Output the [x, y] coordinate of the center of the cell containing the given text.  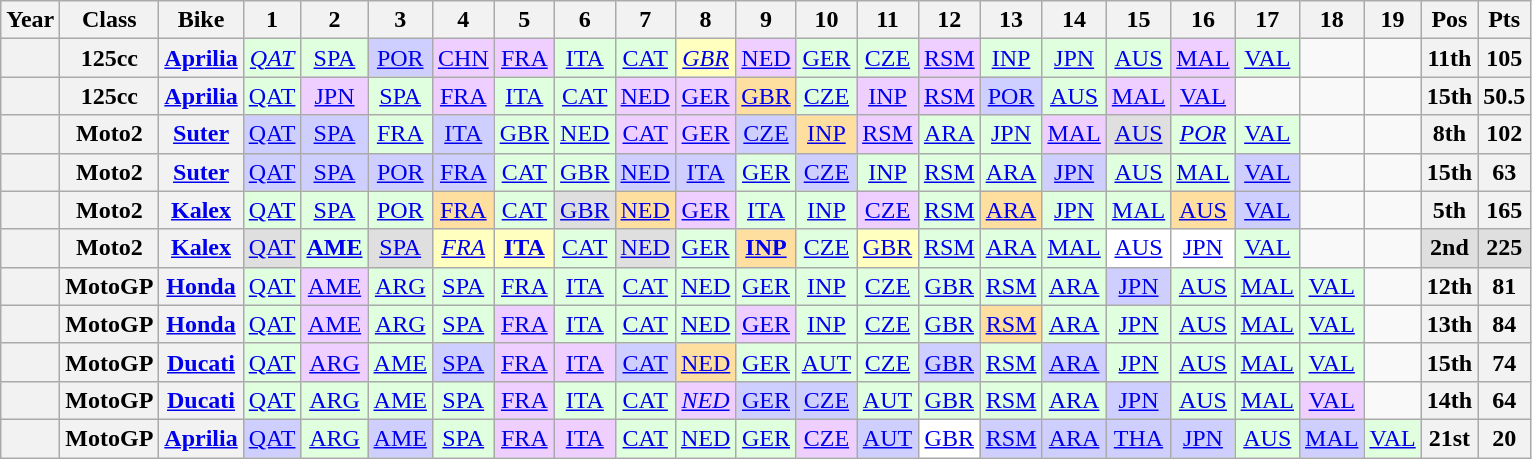
7 [645, 20]
6 [585, 20]
CHN [463, 58]
3 [400, 20]
2 [334, 20]
17 [1267, 20]
20 [1504, 438]
105 [1504, 58]
2nd [1449, 248]
11 [888, 20]
13 [1011, 20]
50.5 [1504, 96]
Class [110, 20]
81 [1504, 286]
8th [1449, 134]
165 [1504, 210]
1 [272, 20]
5th [1449, 210]
21st [1449, 438]
74 [1504, 362]
84 [1504, 324]
Bike [201, 20]
225 [1504, 248]
8 [705, 20]
Pos [1449, 20]
102 [1504, 134]
15 [1138, 20]
12th [1449, 286]
19 [1392, 20]
9 [766, 20]
Pts [1504, 20]
18 [1332, 20]
13th [1449, 324]
63 [1504, 172]
12 [949, 20]
10 [826, 20]
5 [524, 20]
THA [1138, 438]
14 [1074, 20]
Year [30, 20]
64 [1504, 400]
11th [1449, 58]
14th [1449, 400]
4 [463, 20]
16 [1203, 20]
